Capture the cell that displays the provided text and extract its [x, y] central coordinate. 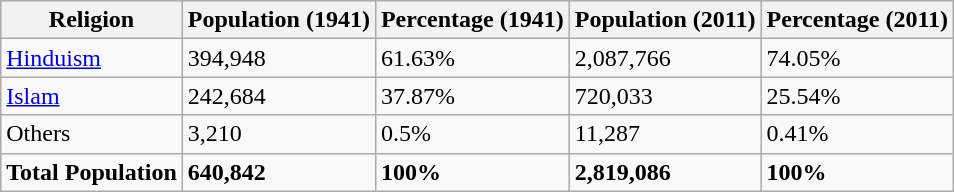
242,684 [278, 96]
Population (2011) [665, 20]
394,948 [278, 58]
2,087,766 [665, 58]
Population (1941) [278, 20]
25.54% [858, 96]
640,842 [278, 172]
3,210 [278, 134]
720,033 [665, 96]
Total Population [92, 172]
37.87% [472, 96]
11,287 [665, 134]
2,819,086 [665, 172]
74.05% [858, 58]
Hinduism [92, 58]
Percentage (1941) [472, 20]
61.63% [472, 58]
Percentage (2011) [858, 20]
Islam [92, 96]
0.5% [472, 134]
Religion [92, 20]
0.41% [858, 134]
Others [92, 134]
